Return (x, y) of the center of cell containing provided text 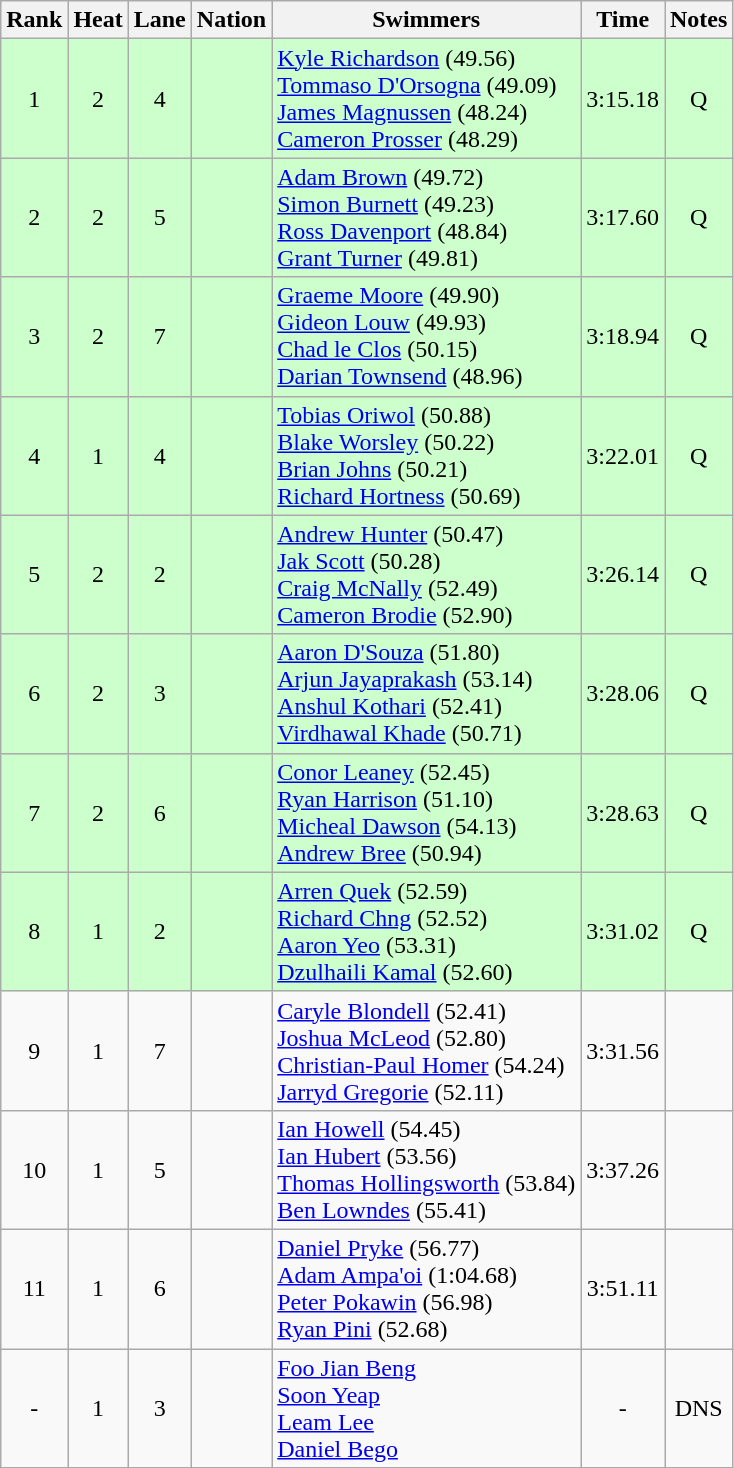
3:28.63 (623, 812)
Kyle Richardson (49.56)Tommaso D'Orsogna (49.09)James Magnussen (48.24)Cameron Prosser (48.29) (426, 98)
Arren Quek (52.59)Richard Chng (52.52)Aaron Yeo (53.31)Dzulhaili Kamal (52.60) (426, 932)
8 (34, 932)
Lane (160, 20)
3:37.26 (623, 1170)
3:15.18 (623, 98)
3:17.60 (623, 218)
Ian Howell (54.45)Ian Hubert (53.56)Thomas Hollingsworth (53.84)Ben Lowndes (55.41) (426, 1170)
DNS (698, 1408)
3:22.01 (623, 456)
3:18.94 (623, 336)
Heat (98, 20)
Daniel Pryke (56.77)Adam Ampa'oi (1:04.68)Peter Pokawin (56.98)Ryan Pini (52.68) (426, 1288)
Time (623, 20)
3:28.06 (623, 694)
Foo Jian BengSoon YeapLeam LeeDaniel Bego (426, 1408)
Caryle Blondell (52.41)Joshua McLeod (52.80)Christian-Paul Homer (54.24)Jarryd Gregorie (52.11) (426, 1050)
3:51.11 (623, 1288)
Swimmers (426, 20)
Conor Leaney (52.45)Ryan Harrison (51.10)Micheal Dawson (54.13)Andrew Bree (50.94) (426, 812)
3:26.14 (623, 574)
Tobias Oriwol (50.88)Blake Worsley (50.22)Brian Johns (50.21)Richard Hortness (50.69) (426, 456)
Adam Brown (49.72)Simon Burnett (49.23)Ross Davenport (48.84)Grant Turner (49.81) (426, 218)
3:31.02 (623, 932)
Notes (698, 20)
Aaron D'Souza (51.80)Arjun Jayaprakash (53.14)Anshul Kothari (52.41)Virdhawal Khade (50.71) (426, 694)
Nation (231, 20)
Rank (34, 20)
3:31.56 (623, 1050)
11 (34, 1288)
Graeme Moore (49.90)Gideon Louw (49.93)Chad le Clos (50.15)Darian Townsend (48.96) (426, 336)
9 (34, 1050)
10 (34, 1170)
Andrew Hunter (50.47)Jak Scott (50.28)Craig McNally (52.49)Cameron Brodie (52.90) (426, 574)
